Search for the cell housing the specified text and yield its (x, y) center coordinate. 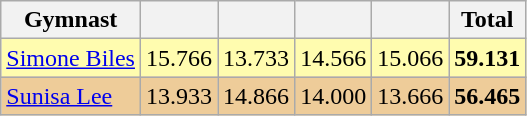
13.933 (178, 96)
Simone Biles (71, 58)
14.866 (256, 96)
56.465 (488, 96)
Total (488, 20)
15.766 (178, 58)
Sunisa Lee (71, 96)
Gymnast (71, 20)
15.066 (410, 58)
14.566 (334, 58)
14.000 (334, 96)
13.733 (256, 58)
59.131 (488, 58)
13.666 (410, 96)
